Extract the [x, y] coordinate from the center of the cell holding the provided text.  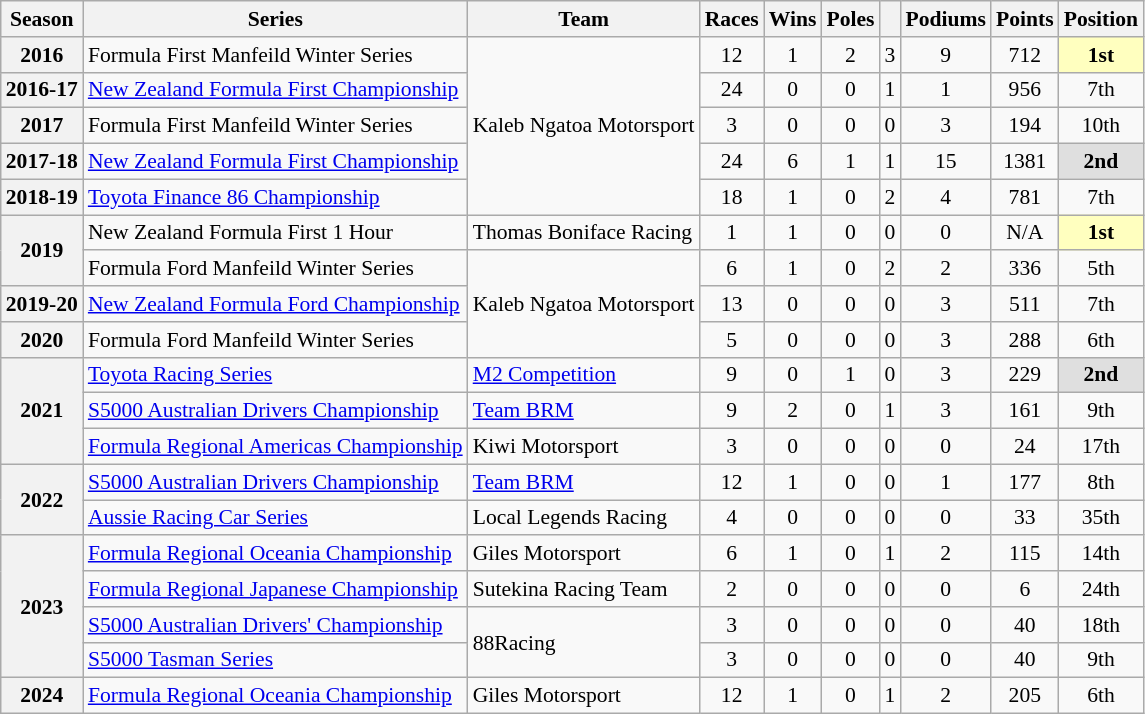
1381 [1025, 162]
177 [1025, 482]
24th [1101, 589]
115 [1025, 554]
Formula Regional Japanese Championship [276, 589]
2021 [42, 410]
S5000 Tasman Series [276, 660]
205 [1025, 696]
13 [732, 304]
2019 [42, 250]
Toyota Racing Series [276, 375]
15 [946, 162]
New Zealand Formula First 1 Hour [276, 233]
S5000 Australian Drivers' Championship [276, 625]
14th [1101, 554]
2020 [42, 340]
956 [1025, 90]
511 [1025, 304]
Position [1101, 19]
2017 [42, 126]
229 [1025, 375]
Sutekina Racing Team [584, 589]
2016-17 [42, 90]
2016 [42, 55]
194 [1025, 126]
88Racing [584, 642]
Aussie Racing Car Series [276, 518]
Thomas Boniface Racing [584, 233]
18 [732, 197]
288 [1025, 340]
18th [1101, 625]
2019-20 [42, 304]
Podiums [946, 19]
10th [1101, 126]
33 [1025, 518]
712 [1025, 55]
Kiwi Motorsport [584, 447]
2022 [42, 500]
17th [1101, 447]
Toyota Finance 86 Championship [276, 197]
N/A [1025, 233]
336 [1025, 269]
2017-18 [42, 162]
5th [1101, 269]
Local Legends Racing [584, 518]
Team [584, 19]
8th [1101, 482]
Poles [850, 19]
2024 [42, 696]
New Zealand Formula Ford Championship [276, 304]
M2 Competition [584, 375]
161 [1025, 411]
Series [276, 19]
781 [1025, 197]
35th [1101, 518]
Races [732, 19]
2023 [42, 607]
5 [732, 340]
Season [42, 19]
Formula Regional Americas Championship [276, 447]
Points [1025, 19]
Wins [793, 19]
2018-19 [42, 197]
